Determine the (X, Y) coordinate at the center of the cell enclosing the given text.  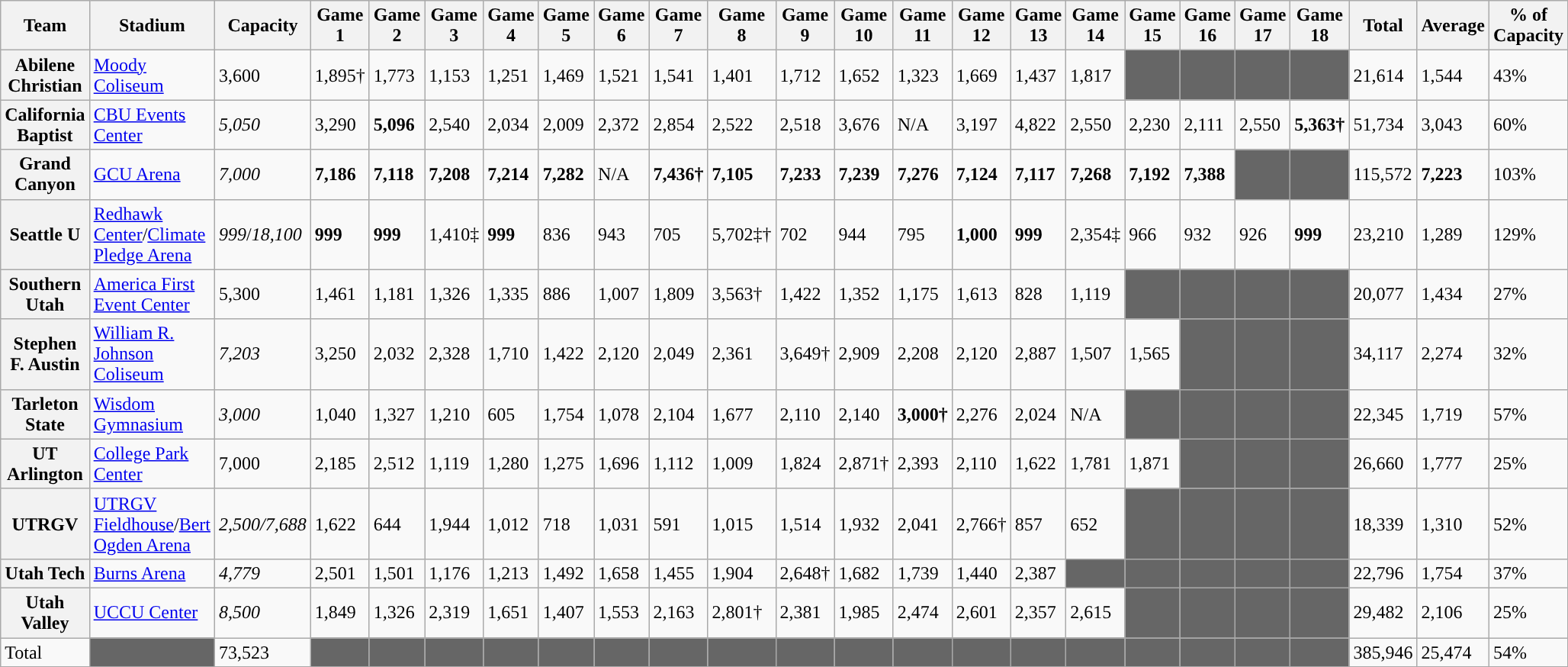
2,601 (981, 612)
1,275 (566, 464)
1,669 (981, 75)
Game 1 (340, 26)
3,197 (981, 125)
2,387 (1038, 573)
Game 16 (1207, 26)
7,118 (397, 174)
Stephen F. Austin (45, 354)
2,208 (923, 354)
26,660 (1383, 464)
7,233 (805, 174)
1,895† (340, 75)
1,434 (1454, 295)
Game 18 (1319, 26)
705 (679, 234)
7,282 (566, 174)
2,274 (1454, 354)
Capacity (263, 26)
UCCU Center (152, 612)
1,455 (679, 573)
1,323 (923, 75)
3,676 (863, 125)
1,739 (923, 573)
1,809 (679, 295)
1,904 (741, 573)
Utah Tech (45, 573)
4,822 (1038, 125)
2,615 (1095, 612)
795 (923, 234)
7,117 (1038, 174)
7,208 (455, 174)
25,474 (1454, 652)
2,009 (566, 125)
944 (863, 234)
2,522 (741, 125)
1,289 (1454, 234)
23,210 (1383, 234)
5,096 (397, 125)
591 (679, 524)
2,049 (679, 354)
926 (1262, 234)
7,203 (263, 354)
57% (1528, 414)
2,276 (981, 414)
115,572 (1383, 174)
Stadium (152, 26)
Game 12 (981, 26)
718 (566, 524)
2,501 (340, 573)
2,801† (741, 612)
702 (805, 234)
1,944 (455, 524)
3,600 (263, 75)
UT Arlington (45, 464)
2,648† (805, 573)
21,614 (1383, 75)
7,388 (1207, 174)
2,887 (1038, 354)
Abilene Christian (45, 75)
857 (1038, 524)
7,268 (1095, 174)
27% (1528, 295)
Game 14 (1095, 26)
William R. Johnson Coliseum (152, 354)
3,290 (340, 125)
1,781 (1095, 464)
1,410‡ (455, 234)
2,766† (981, 524)
1,009 (741, 464)
Game 9 (805, 26)
2,357 (1038, 612)
1,501 (397, 573)
3,000† (923, 414)
51,734 (1383, 125)
2,354‡ (1095, 234)
3,649† (805, 354)
2,518 (805, 125)
1,613 (981, 295)
2,393 (923, 464)
43% (1528, 75)
America First Event Center (152, 295)
1,469 (566, 75)
Grand Canyon (45, 174)
605 (511, 414)
1,871 (1152, 464)
Game 3 (455, 26)
103% (1528, 174)
1,652 (863, 75)
20,077 (1383, 295)
2,185 (340, 464)
1,401 (741, 75)
2,230 (1152, 125)
129% (1528, 234)
2,540 (455, 125)
943 (622, 234)
3,250 (340, 354)
Game 13 (1038, 26)
1,437 (1038, 75)
1,712 (805, 75)
2,032 (397, 354)
1,507 (1095, 354)
2,111 (1207, 125)
1,553 (622, 612)
828 (1038, 295)
2,319 (455, 612)
18,339 (1383, 524)
2,106 (1454, 612)
385,946 (1383, 652)
1,824 (805, 464)
Game 17 (1262, 26)
1,176 (455, 573)
1,658 (622, 573)
54% (1528, 652)
2,512 (397, 464)
2,163 (679, 612)
GCU Arena (152, 174)
1,541 (679, 75)
Game 7 (679, 26)
1,335 (511, 295)
1,544 (1454, 75)
Game 5 (566, 26)
CBU Events Center (152, 125)
Game 11 (923, 26)
1,696 (622, 464)
7,223 (1454, 174)
2,104 (679, 414)
Game 4 (511, 26)
Wisdom Gymnasium (152, 414)
Redhawk Center/Climate Pledge Arena (152, 234)
1,031 (622, 524)
1,213 (511, 573)
2,140 (863, 414)
2,024 (1038, 414)
22,345 (1383, 414)
29,482 (1383, 612)
34,117 (1383, 354)
7,124 (981, 174)
52% (1528, 524)
2,474 (923, 612)
UTRGV Fieldhouse/Bert Ogden Arena (152, 524)
652 (1095, 524)
1,007 (622, 295)
7,276 (923, 174)
7,192 (1152, 174)
5,050 (263, 125)
1,492 (566, 573)
1,175 (923, 295)
1,710 (511, 354)
Game 2 (397, 26)
1,461 (340, 295)
7,239 (863, 174)
Game 15 (1152, 26)
1,651 (511, 612)
Seattle U (45, 234)
8,500 (263, 612)
1,817 (1095, 75)
1,310 (1454, 524)
966 (1152, 234)
Tarleton State (45, 414)
California Baptist (45, 125)
5,702‡† (741, 234)
1,012 (511, 524)
5,363† (1319, 125)
2,328 (455, 354)
836 (566, 234)
Southern Utah (45, 295)
1,777 (1454, 464)
2,500/7,688 (263, 524)
7,214 (511, 174)
1,112 (679, 464)
3,000 (263, 414)
7,105 (741, 174)
4,779 (263, 573)
1,407 (566, 612)
1,352 (863, 295)
932 (1207, 234)
2,034 (511, 125)
UTRGV (45, 524)
3,563† (741, 295)
7,186 (340, 174)
2,041 (923, 524)
1,719 (1454, 414)
1,773 (397, 75)
1,440 (981, 573)
Moody Coliseum (152, 75)
32% (1528, 354)
1,327 (397, 414)
Burns Arena (152, 573)
1,514 (805, 524)
1,040 (340, 414)
1,210 (455, 414)
1,181 (397, 295)
2,361 (741, 354)
22,796 (1383, 573)
% of Capacity (1528, 26)
Team (45, 26)
1,000 (981, 234)
5,300 (263, 295)
2,871† (863, 464)
1,153 (455, 75)
1,677 (741, 414)
1,280 (511, 464)
1,849 (340, 612)
886 (566, 295)
1,251 (511, 75)
1,682 (863, 573)
College Park Center (152, 464)
7,436† (679, 174)
Game 8 (741, 26)
2,854 (679, 125)
73,523 (263, 652)
2,372 (622, 125)
Game 10 (863, 26)
Utah Valley (45, 612)
1,078 (622, 414)
1,985 (863, 612)
60% (1528, 125)
1,932 (863, 524)
1,565 (1152, 354)
Average (1454, 26)
2,381 (805, 612)
37% (1528, 573)
1,015 (741, 524)
1,521 (622, 75)
Game 6 (622, 26)
3,043 (1454, 125)
999/18,100 (263, 234)
2,909 (863, 354)
644 (397, 524)
